Extract the (x, y) coordinate from the center of the cell holding the provided text.  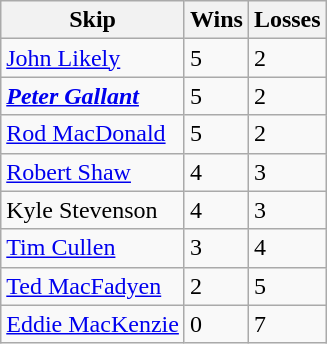
Kyle Stevenson (93, 210)
Robert Shaw (93, 172)
Tim Cullen (93, 248)
John Likely (93, 58)
Rod MacDonald (93, 134)
Losses (287, 20)
Wins (216, 20)
Eddie MacKenzie (93, 324)
Peter Gallant (93, 96)
0 (216, 324)
7 (287, 324)
Ted MacFadyen (93, 286)
Skip (93, 20)
